For the text-containing cell, return its midpoint in (X, Y) coordinate format. 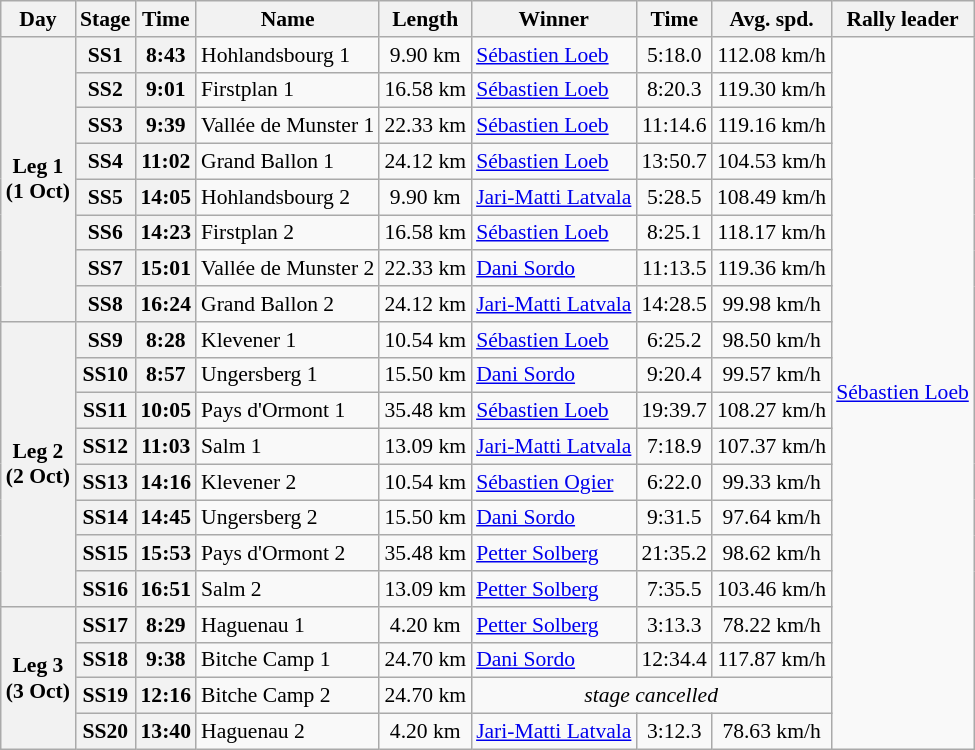
SS4 (105, 162)
SS2 (105, 90)
118.17 km/h (772, 233)
14:16 (166, 482)
16:51 (166, 589)
Rally leader (902, 19)
6:22.0 (674, 482)
SS6 (105, 233)
3:13.3 (674, 625)
SS16 (105, 589)
Grand Ballon 2 (288, 304)
8:57 (166, 375)
Sébastien Ogier (554, 482)
Ungersberg 2 (288, 518)
Salm 2 (288, 589)
78.63 km/h (772, 732)
14:28.5 (674, 304)
19:39.7 (674, 411)
119.16 km/h (772, 126)
12:16 (166, 696)
5:28.5 (674, 197)
8:28 (166, 340)
8:20.3 (674, 90)
7:18.9 (674, 447)
Length (425, 19)
Firstplan 1 (288, 90)
SS17 (105, 625)
104.53 km/h (772, 162)
SS14 (105, 518)
Bitche Camp 1 (288, 660)
Haguenau 1 (288, 625)
SS10 (105, 375)
117.87 km/h (772, 660)
3:12.3 (674, 732)
Bitche Camp 2 (288, 696)
5:18.0 (674, 55)
Stage (105, 19)
Vallée de Munster 2 (288, 269)
Day (38, 19)
103.46 km/h (772, 589)
SS15 (105, 554)
16:24 (166, 304)
98.62 km/h (772, 554)
Name (288, 19)
Leg 1(1 Oct) (38, 180)
Vallée de Munster 1 (288, 126)
SS9 (105, 340)
7:35.5 (674, 589)
SS8 (105, 304)
108.27 km/h (772, 411)
stage cancelled (651, 696)
11:02 (166, 162)
14:45 (166, 518)
14:05 (166, 197)
Firstplan 2 (288, 233)
Klevener 1 (288, 340)
97.64 km/h (772, 518)
Haguenau 2 (288, 732)
Hohlandsbourg 2 (288, 197)
99.57 km/h (772, 375)
9:31.5 (674, 518)
112.08 km/h (772, 55)
21:35.2 (674, 554)
13:40 (166, 732)
SS19 (105, 696)
11:03 (166, 447)
8:43 (166, 55)
SS3 (105, 126)
9:39 (166, 126)
119.30 km/h (772, 90)
Leg 2(2 Oct) (38, 464)
99.98 km/h (772, 304)
8:29 (166, 625)
99.33 km/h (772, 482)
8:25.1 (674, 233)
Hohlandsbourg 1 (288, 55)
11:14.6 (674, 126)
SS18 (105, 660)
9:01 (166, 90)
6:25.2 (674, 340)
Avg. spd. (772, 19)
Leg 3(3 Oct) (38, 678)
13:50.7 (674, 162)
SS12 (105, 447)
Salm 1 (288, 447)
78.22 km/h (772, 625)
SS5 (105, 197)
Pays d'Ormont 1 (288, 411)
SS20 (105, 732)
Pays d'Ormont 2 (288, 554)
119.36 km/h (772, 269)
Grand Ballon 1 (288, 162)
10:05 (166, 411)
12:34.4 (674, 660)
SS13 (105, 482)
SS11 (105, 411)
14:23 (166, 233)
Ungersberg 1 (288, 375)
Winner (554, 19)
108.49 km/h (772, 197)
98.50 km/h (772, 340)
107.37 km/h (772, 447)
9:38 (166, 660)
15:01 (166, 269)
15:53 (166, 554)
SS7 (105, 269)
Klevener 2 (288, 482)
9:20.4 (674, 375)
SS1 (105, 55)
11:13.5 (674, 269)
